Capture the cell that displays the provided text and extract its (x, y) central coordinate. 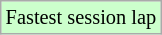
Fastest session lap (81, 17)
